Locate the cell with the specified text and output its (x, y) center coordinate. 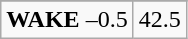
WAKE –0.5 (67, 20)
42.5 (160, 20)
